Extract the (x, y) coordinate from the center of the cell holding the provided text.  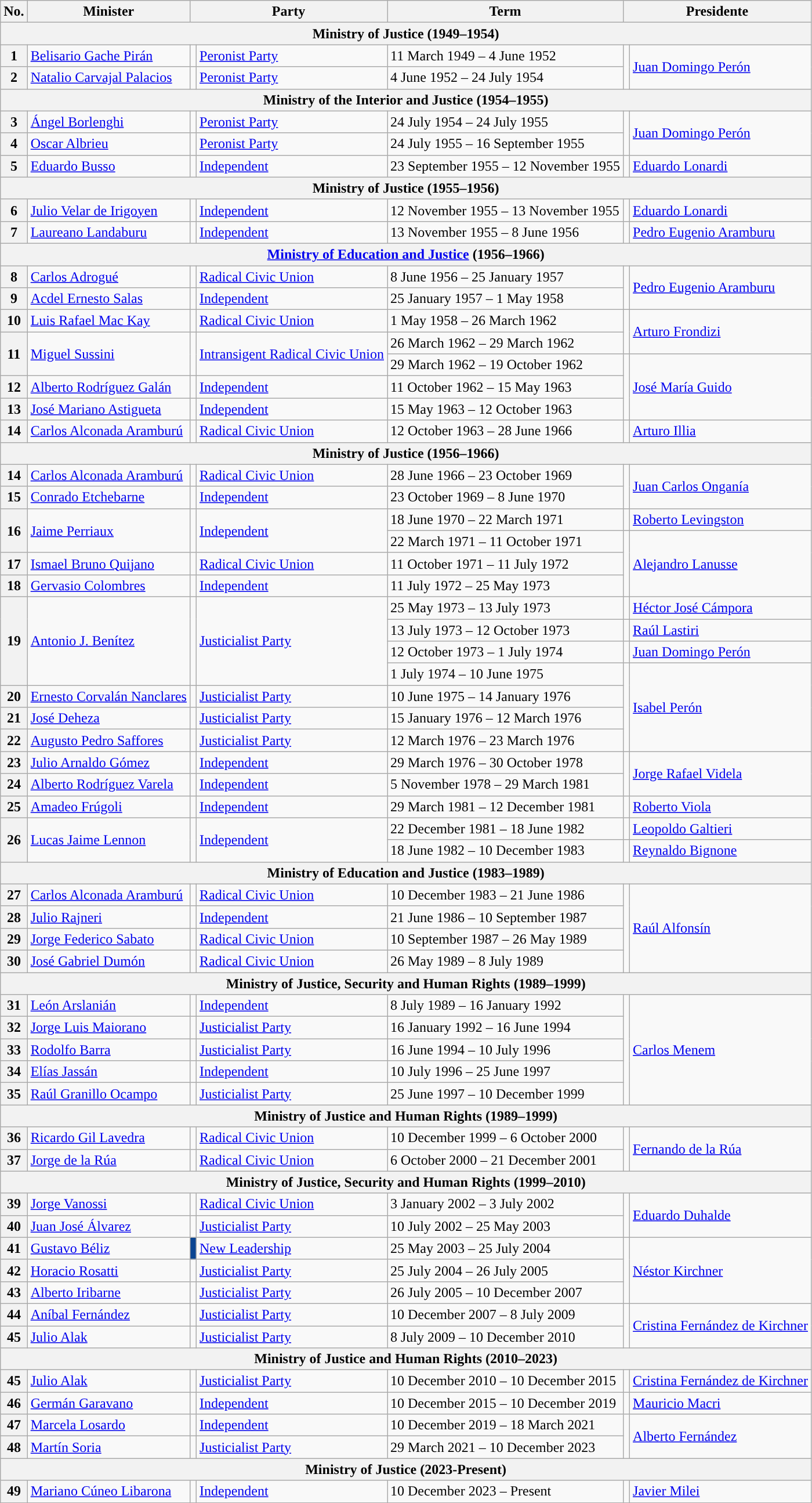
21 June 1986 – 10 September 1987 (506, 917)
Carlos Adrogué (108, 277)
44 (14, 1314)
Fernando de la Rúa (720, 1149)
Arturo Illia (720, 431)
Gervasio Colombres (108, 586)
24 July 1954 – 24 July 1955 (506, 122)
22 December 1981 – 18 June 1982 (506, 829)
Ernesto Corvalán Nanclares (108, 696)
Ministry of Justice, Security and Human Rights (1999–2010) (406, 1182)
Belisario Gache Pirán (108, 56)
37 (14, 1160)
Aníbal Fernández (108, 1314)
Ministry of Justice and Human Rights (2010–2023) (406, 1359)
Néstor Kirchner (720, 1270)
5 November 1978 – 29 March 1981 (506, 785)
Julio Rajneri (108, 917)
Elías Jassán (108, 1072)
8 July 1989 – 16 January 1992 (506, 1006)
Jorge Rafael Videla (720, 774)
Gustavo Béliz (108, 1248)
10 June 1975 – 14 January 1976 (506, 696)
10 December 2019 – 18 March 2021 (506, 1425)
Juan Carlos Onganía (720, 486)
23 September 1955 – 12 November 1955 (506, 166)
8 July 2009 – 10 December 2010 (506, 1336)
10 September 1987 – 26 May 1989 (506, 939)
Javier Milei (720, 1491)
10 December 1999 – 6 October 2000 (506, 1138)
18 (14, 586)
15 (14, 497)
17 (14, 563)
16 June 1994 – 10 July 1996 (506, 1050)
Carlos Menem (720, 1050)
6 October 2000 – 21 December 2001 (506, 1160)
Roberto Levingston (720, 519)
Jorge Vanossi (108, 1204)
Ministry of Education and Justice (1956–1966) (406, 254)
13 July 1973 – 12 October 1973 (506, 630)
20 (14, 696)
8 (14, 277)
Roberto Viola (720, 807)
12 March 1976 – 23 March 1976 (506, 740)
Ángel Borlenghi (108, 122)
15 May 1963 – 12 October 1963 (506, 409)
Germán Garavano (108, 1403)
Luis Rafael Mac Kay (108, 321)
José María Guido (720, 387)
29 (14, 939)
Jorge de la Rúa (108, 1160)
Conrado Etchebarne (108, 497)
24 July 1955 – 16 September 1955 (506, 144)
Jaime Perriaux (108, 530)
Martín Soria (108, 1447)
11 March 1949 – 4 June 1952 (506, 56)
19 (14, 641)
10 December 2007 – 8 July 2009 (506, 1314)
10 July 1996 – 25 June 1997 (506, 1072)
29 March 1976 – 30 October 1978 (506, 763)
4 June 1952 – 24 July 1954 (506, 78)
30 (14, 961)
Raúl Granillo Ocampo (108, 1094)
26 July 2005 – 10 December 2007 (506, 1292)
Lucas Jaime Lennon (108, 840)
Term (506, 12)
Alberto Rodríguez Varela (108, 785)
11 (14, 354)
16 (14, 530)
10 (14, 321)
25 June 1997 – 10 December 1999 (506, 1094)
Augusto Pedro Saffores (108, 740)
Acdel Ernesto Salas (108, 299)
Ministry of Justice (1955–1956) (406, 188)
39 (14, 1204)
Laureano Landaburu (108, 232)
11 July 1972 – 25 May 1973 (506, 586)
10 December 1983 – 21 June 1986 (506, 895)
Héctor José Cámpora (720, 608)
Alberto Rodríguez Galán (108, 387)
8 June 1956 – 25 January 1957 (506, 277)
9 (14, 299)
José Mariano Astigueta (108, 409)
Ministry of Justice, Security and Human Rights (1989–1999) (406, 984)
León Arslanián (108, 1006)
49 (14, 1491)
7 (14, 232)
12 October 1973 – 1 July 1974 (506, 652)
Oscar Albrieu (108, 144)
Ministry of Education and Justice (1983–1989) (406, 873)
Isabel Perón (720, 707)
Presidente (717, 12)
José Deheza (108, 718)
Rodolfo Barra (108, 1050)
Horacio Rosatti (108, 1270)
23 (14, 763)
25 July 2004 – 26 July 2005 (506, 1270)
36 (14, 1138)
23 October 1969 – 8 June 1970 (506, 497)
3 (14, 122)
16 January 1992 – 16 June 1994 (506, 1028)
Party (288, 12)
25 May 2003 – 25 July 2004 (506, 1248)
29 March 2021 – 10 December 2023 (506, 1447)
26 May 1989 – 8 July 1989 (506, 961)
Mariano Cúneo Libarona (108, 1491)
Alejandro Lanusse (720, 563)
Minister (108, 12)
29 March 1962 – 19 October 1962 (506, 365)
26 (14, 840)
2 (14, 78)
10 December 2023 – Present (506, 1491)
1 May 1958 – 26 March 1962 (506, 321)
Alberto Fernández (720, 1436)
32 (14, 1028)
33 (14, 1050)
12 November 1955 – 13 November 1955 (506, 210)
18 June 1982 – 10 December 1983 (506, 851)
Raúl Alfonsín (720, 928)
Ministry of the Interior and Justice (1954–1955) (406, 100)
34 (14, 1072)
29 March 1981 – 12 December 1981 (506, 807)
21 (14, 718)
Jorge Luis Maiorano (108, 1028)
12 October 1963 – 28 June 1966 (506, 431)
Ministry of Justice (1949–1954) (406, 34)
Leopoldo Galtieri (720, 829)
1 July 1974 – 10 June 1975 (506, 674)
13 November 1955 – 8 June 1956 (506, 232)
New Leadership (292, 1248)
Eduardo Duhalde (720, 1215)
31 (14, 1006)
11 October 1971 – 11 July 1972 (506, 563)
24 (14, 785)
10 December 2010 – 10 December 2015 (506, 1381)
48 (14, 1447)
25 (14, 807)
26 March 1962 – 29 March 1962 (506, 343)
Ministry of Justice (2023-Present) (406, 1469)
Amadeo Frúgoli (108, 807)
4 (14, 144)
40 (14, 1226)
43 (14, 1292)
46 (14, 1403)
Arturo Frondizi (720, 332)
22 (14, 740)
Ismael Bruno Quijano (108, 563)
Ministry of Justice and Human Rights (1989–1999) (406, 1116)
3 January 2002 – 3 July 2002 (506, 1204)
13 (14, 409)
Alberto Iribarne (108, 1292)
41 (14, 1248)
José Gabriel Dumón (108, 961)
12 (14, 387)
18 June 1970 – 22 March 1971 (506, 519)
Miguel Sussini (108, 354)
Jorge Federico Sabato (108, 939)
Julio Velar de Irigoyen (108, 210)
47 (14, 1425)
15 January 1976 – 12 March 1976 (506, 718)
Juan José Álvarez (108, 1226)
Ministry of Justice (1956–1966) (406, 453)
Raúl Lastiri (720, 630)
27 (14, 895)
1 (14, 56)
25 January 1957 – 1 May 1958 (506, 299)
Eduardo Busso (108, 166)
22 March 1971 – 11 October 1971 (506, 541)
No. (14, 12)
28 (14, 917)
35 (14, 1094)
5 (14, 166)
42 (14, 1270)
6 (14, 210)
28 June 1966 – 23 October 1969 (506, 475)
Antonio J. Benítez (108, 641)
10 December 2015 – 10 December 2019 (506, 1403)
Mauricio Macri (720, 1403)
10 July 2002 – 25 May 2003 (506, 1226)
Natalio Carvajal Palacios (108, 78)
Marcela Losardo (108, 1425)
Reynaldo Bignone (720, 851)
Intransigent Radical Civic Union (292, 354)
Ricardo Gil Lavedra (108, 1138)
Julio Arnaldo Gómez (108, 763)
11 October 1962 – 15 May 1963 (506, 387)
25 May 1973 – 13 July 1973 (506, 608)
